Return [x, y] of the center of cell containing provided text 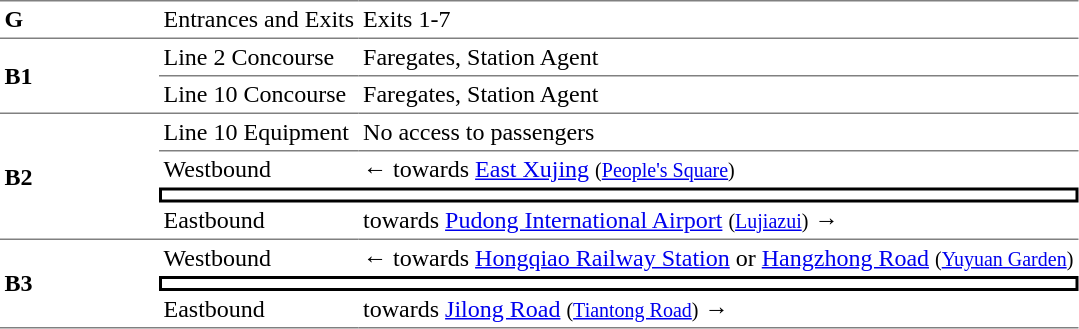
Line 10 Concourse [259, 95]
← towards Hongqiao Railway Station or Hangzhong Road (Yuyuan Garden) [718, 258]
Line 10 Equipment [259, 133]
G [80, 20]
Entrances and Exits [259, 20]
B1 [80, 76]
No access to passengers [718, 133]
towards Pudong International Airport (Lujiazui) → [718, 221]
Line 2 Concourse [259, 58]
towards Jilong Road (Tiantong Road) → [718, 310]
B3 [80, 284]
B2 [80, 177]
← towards East Xujing (People's Square) [718, 170]
Exits 1-7 [718, 20]
